From the cell containing the given text, extract its center point as (X, Y) coordinate. 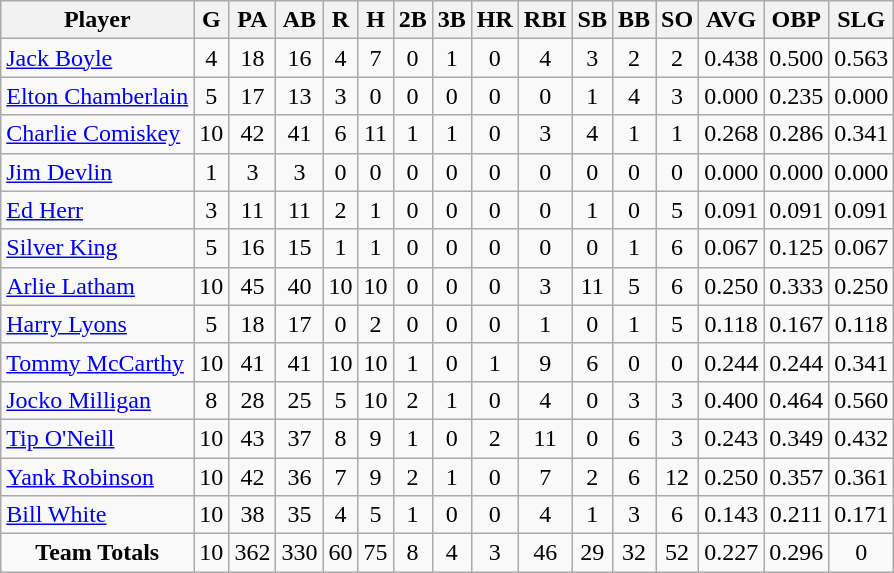
2B (412, 20)
RBI (545, 20)
0.125 (796, 248)
28 (252, 400)
Jocko Milligan (98, 400)
43 (252, 438)
0.296 (796, 553)
35 (300, 515)
Yank Robinson (98, 477)
3B (452, 20)
38 (252, 515)
0.349 (796, 438)
HR (494, 20)
25 (300, 400)
0.361 (862, 477)
330 (300, 553)
0.235 (796, 96)
0.243 (732, 438)
52 (678, 553)
0.333 (796, 286)
46 (545, 553)
Ed Herr (98, 210)
SO (678, 20)
0.560 (862, 400)
0.286 (796, 134)
R (340, 20)
0.500 (796, 58)
Bill White (98, 515)
0.563 (862, 58)
0.400 (732, 400)
29 (592, 553)
362 (252, 553)
40 (300, 286)
SLG (862, 20)
SB (592, 20)
0.464 (796, 400)
PA (252, 20)
Tip O'Neill (98, 438)
0.227 (732, 553)
Elton Chamberlain (98, 96)
0.143 (732, 515)
0.211 (796, 515)
60 (340, 553)
0.268 (732, 134)
Harry Lyons (98, 324)
12 (678, 477)
Player (98, 20)
0.438 (732, 58)
45 (252, 286)
15 (300, 248)
36 (300, 477)
0.171 (862, 515)
37 (300, 438)
Arlie Latham (98, 286)
32 (634, 553)
Team Totals (98, 553)
OBP (796, 20)
H (376, 20)
Jack Boyle (98, 58)
Jim Devlin (98, 172)
G (212, 20)
0.432 (862, 438)
13 (300, 96)
0.167 (796, 324)
BB (634, 20)
AVG (732, 20)
75 (376, 553)
Tommy McCarthy (98, 362)
Silver King (98, 248)
AB (300, 20)
0.357 (796, 477)
Charlie Comiskey (98, 134)
